Pinpoint the cell where the given text exists, returning its (x, y) midpoint coordinate. 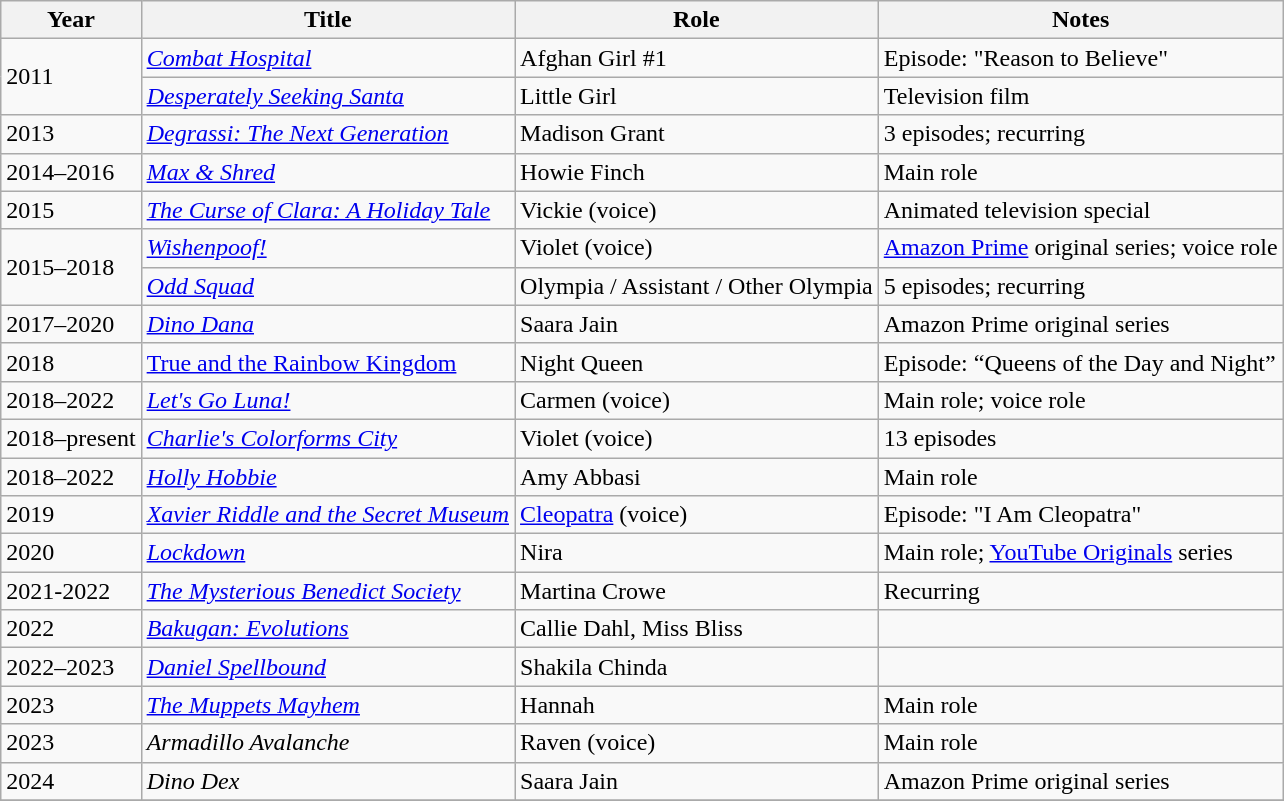
2014–2016 (71, 172)
Nira (697, 553)
2018 (71, 362)
2017–2020 (71, 324)
2011 (71, 77)
Carmen (voice) (697, 400)
Afghan Girl #1 (697, 58)
Degrassi: The Next Generation (328, 134)
Recurring (1080, 591)
2015–2018 (71, 267)
Little Girl (697, 96)
2015 (71, 210)
Episode: "Reason to Believe" (1080, 58)
Cleopatra (voice) (697, 515)
The Mysterious Benedict Society (328, 591)
Hannah (697, 705)
Callie Dahl, Miss Bliss (697, 629)
2020 (71, 553)
Let's Go Luna! (328, 400)
Raven (voice) (697, 743)
Notes (1080, 20)
Madison Grant (697, 134)
The Muppets Mayhem (328, 705)
Desperately Seeking Santa (328, 96)
13 episodes (1080, 438)
Year (71, 20)
2019 (71, 515)
Holly Hobbie (328, 477)
2024 (71, 781)
Episode: "I Am Cleopatra" (1080, 515)
Amazon Prime original series; voice role (1080, 248)
Max & Shred (328, 172)
Night Queen (697, 362)
Charlie's Colorforms City (328, 438)
2022–2023 (71, 667)
5 episodes; recurring (1080, 286)
Role (697, 20)
2013 (71, 134)
Vickie (voice) (697, 210)
2022 (71, 629)
2018–present (71, 438)
Shakila Chinda (697, 667)
Main role; voice role (1080, 400)
2021-2022 (71, 591)
Dino Dex (328, 781)
Martina Crowe (697, 591)
Olympia / Assistant / Other Olympia (697, 286)
Dino Dana (328, 324)
Title (328, 20)
Odd Squad (328, 286)
Daniel Spellbound (328, 667)
Xavier Riddle and the Secret Museum (328, 515)
Wishenpoof! (328, 248)
Main role; YouTube Originals series (1080, 553)
Lockdown (328, 553)
The Curse of Clara: A Holiday Tale (328, 210)
Episode: “Queens of the Day and Night” (1080, 362)
Armadillo Avalanche (328, 743)
True and the Rainbow Kingdom (328, 362)
Bakugan: Evolutions (328, 629)
Animated television special (1080, 210)
Combat Hospital (328, 58)
Howie Finch (697, 172)
3 episodes; recurring (1080, 134)
Amy Abbasi (697, 477)
Television film (1080, 96)
